Return the (X, Y) coordinate for the center point of the cell that contains the specified text.  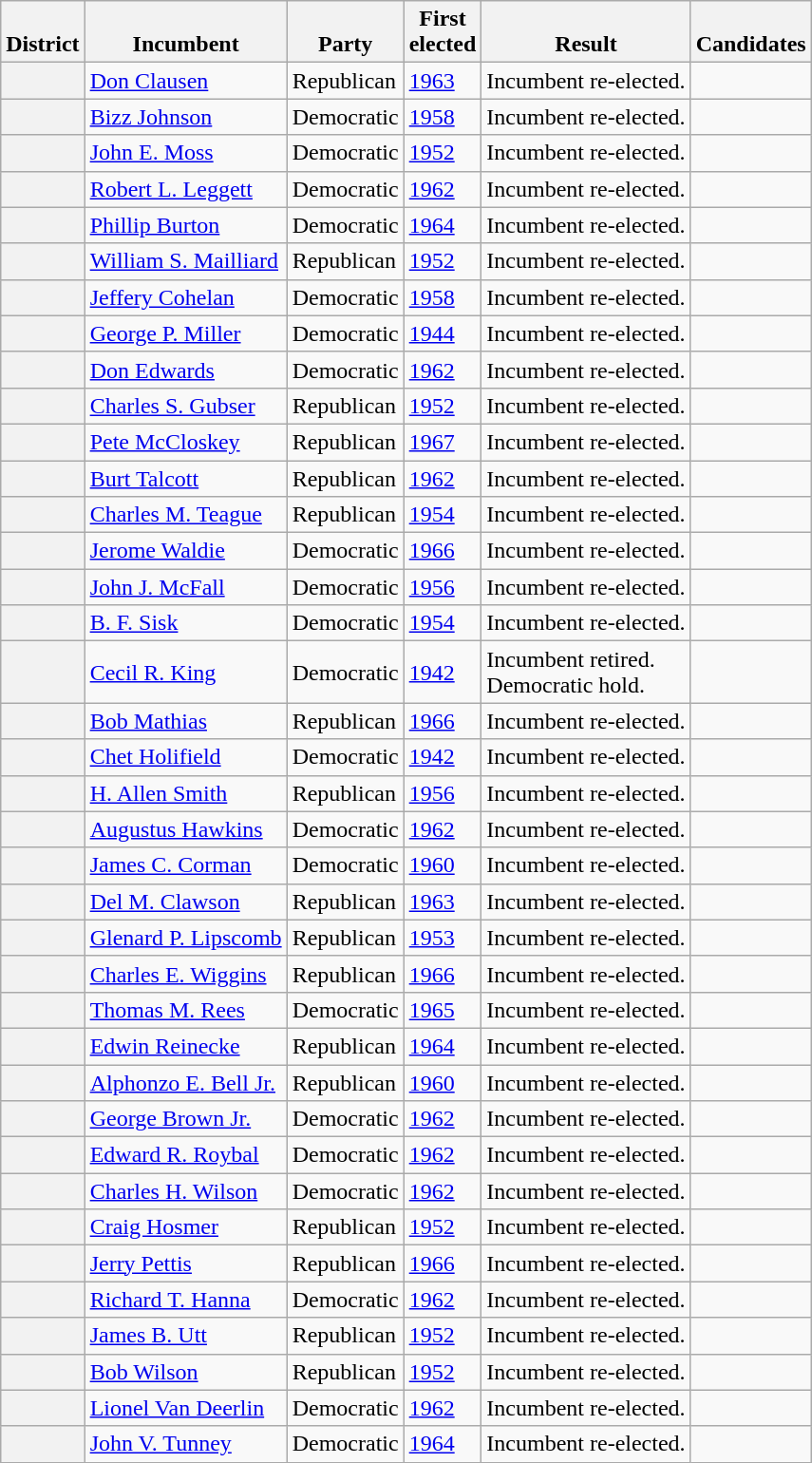
Augustus Hawkins (186, 829)
Firstelected (443, 32)
John V. Tunney (186, 1444)
Thomas M. Rees (186, 1010)
1967 (443, 442)
Jerome Waldie (186, 551)
Don Clausen (186, 81)
William S. Mailliard (186, 261)
Phillip Burton (186, 225)
1965 (443, 1010)
H. Allen Smith (186, 793)
Burt Talcott (186, 478)
Chet Holifield (186, 757)
1944 (443, 333)
George Brown Jr. (186, 1119)
Edward R. Roybal (186, 1155)
Bizz Johnson (186, 117)
Alphonzo E. Bell Jr. (186, 1082)
Robert L. Leggett (186, 189)
Candidates (750, 32)
Charles M. Teague (186, 515)
Charles E. Wiggins (186, 974)
Pete McCloskey (186, 442)
Don Edwards (186, 370)
Incumbent (186, 32)
Bob Wilson (186, 1372)
Richard T. Hanna (186, 1300)
Jeffery Cohelan (186, 297)
George P. Miller (186, 333)
Bob Mathias (186, 721)
Edwin Reinecke (186, 1046)
Glenard P. Lipscomb (186, 938)
Cecil R. King (186, 673)
1953 (443, 938)
James C. Corman (186, 865)
B. F. Sisk (186, 623)
Craig Hosmer (186, 1227)
Charles S. Gubser (186, 406)
Party (346, 32)
Jerry Pettis (186, 1263)
Result (586, 32)
Del M. Clawson (186, 902)
John J. McFall (186, 587)
John E. Moss (186, 153)
Lionel Van Deerlin (186, 1408)
District (43, 32)
Incumbent retired.Democratic hold. (586, 673)
James B. Utt (186, 1336)
Charles H. Wilson (186, 1191)
